Capture the cell that displays the provided text and extract its (X, Y) central coordinate. 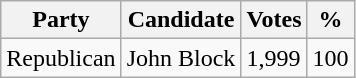
1,999 (274, 58)
100 (330, 58)
Republican (61, 58)
Party (61, 20)
% (330, 20)
Candidate (181, 20)
Votes (274, 20)
John Block (181, 58)
